Pinpoint the cell where the given text exists, returning its [x, y] midpoint coordinate. 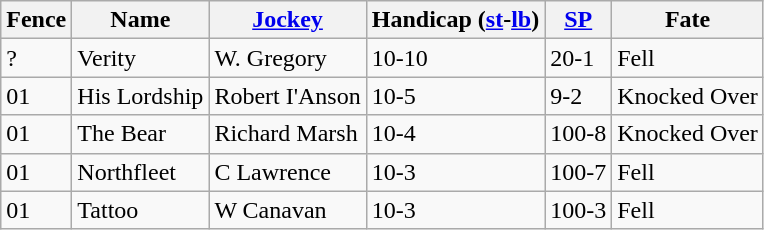
Name [140, 20]
20-1 [578, 58]
C Lawrence [288, 172]
10-4 [455, 134]
Northfleet [140, 172]
100-7 [578, 172]
W Canavan [288, 210]
SP [578, 20]
The Bear [140, 134]
9-2 [578, 96]
Jockey [288, 20]
Richard Marsh [288, 134]
10-10 [455, 58]
Handicap (st-lb) [455, 20]
100-8 [578, 134]
Fate [688, 20]
100-3 [578, 210]
10-5 [455, 96]
Fence [36, 20]
W. Gregory [288, 58]
Tattoo [140, 210]
Robert I'Anson [288, 96]
Verity [140, 58]
? [36, 58]
His Lordship [140, 96]
